Return [x, y] of the center of cell containing provided text 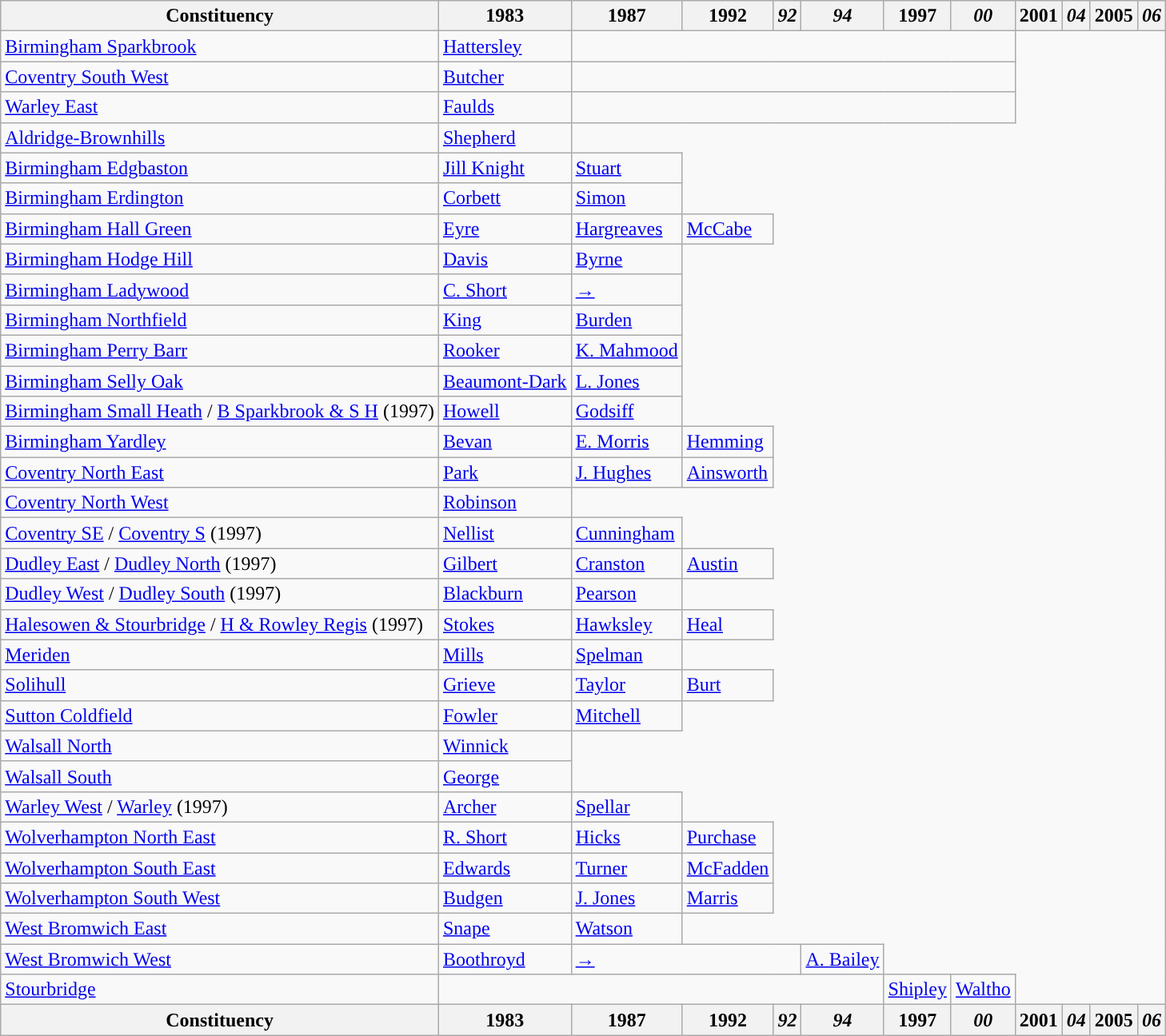
E. Morris [627, 442]
McFadden [728, 867]
Hemming [728, 442]
Coventry North West [220, 503]
Cranston [627, 564]
Stuart [627, 168]
Mitchell [627, 715]
Sutton Coldfield [220, 715]
Faulds [505, 107]
Archer [505, 807]
Butcher [505, 77]
K. Mahmood [627, 350]
Birmingham Selly Oak [220, 381]
Shipley [917, 990]
Simon [627, 198]
Walsall South [220, 776]
Birmingham Edgbaston [220, 168]
Edwards [505, 867]
Warley East [220, 107]
Nellist [505, 533]
Wolverhampton South West [220, 899]
Snape [505, 929]
Birmingham Ladywood [220, 289]
A. Bailey [843, 959]
West Bromwich West [220, 959]
Blackburn [505, 594]
Hawksley [627, 624]
Fowler [505, 715]
Cunningham [627, 533]
Warley West / Warley (1997) [220, 807]
Wolverhampton North East [220, 837]
Marris [728, 899]
Walsall North [220, 746]
Rooker [505, 350]
Bevan [505, 442]
Turner [627, 867]
Hattersley [505, 46]
Birmingham Northfield [220, 320]
Burden [627, 320]
J. Jones [627, 899]
George [505, 776]
Stourbridge [220, 990]
Shepherd [505, 137]
Stokes [505, 624]
Robinson [505, 503]
Meriden [220, 655]
Birmingham Hall Green [220, 229]
McCabe [728, 229]
Godsiff [627, 412]
C. Short [505, 289]
King [505, 320]
Birmingham Perry Barr [220, 350]
R. Short [505, 837]
Byrne [627, 259]
L. Jones [627, 381]
Spellar [627, 807]
Heal [728, 624]
Watson [627, 929]
Pearson [627, 594]
Boothroyd [505, 959]
Davis [505, 259]
Aldridge-Brownhills [220, 137]
Spelman [627, 655]
West Bromwich East [220, 929]
Birmingham Erdington [220, 198]
Birmingham Yardley [220, 442]
Mills [505, 655]
Ainsworth [728, 472]
Jill Knight [505, 168]
Coventry SE / Coventry S (1997) [220, 533]
Hargreaves [627, 229]
Dudley West / Dudley South (1997) [220, 594]
Burt [728, 685]
Gilbert [505, 564]
Birmingham Sparkbrook [220, 46]
Solihull [220, 685]
Purchase [728, 837]
Winnick [505, 746]
Eyre [505, 229]
Birmingham Hodge Hill [220, 259]
Halesowen & Stourbridge / H & Rowley Regis (1997) [220, 624]
Birmingham Small Heath / B Sparkbrook & S H (1997) [220, 412]
Corbett [505, 198]
Austin [728, 564]
Coventry North East [220, 472]
Coventry South West [220, 77]
Waltho [983, 990]
Howell [505, 412]
Taylor [627, 685]
Grieve [505, 685]
Beaumont-Dark [505, 381]
Budgen [505, 899]
Wolverhampton South East [220, 867]
Park [505, 472]
Dudley East / Dudley North (1997) [220, 564]
J. Hughes [627, 472]
Hicks [627, 837]
